Extract the (X, Y) coordinate from the center of the cell holding the provided text.  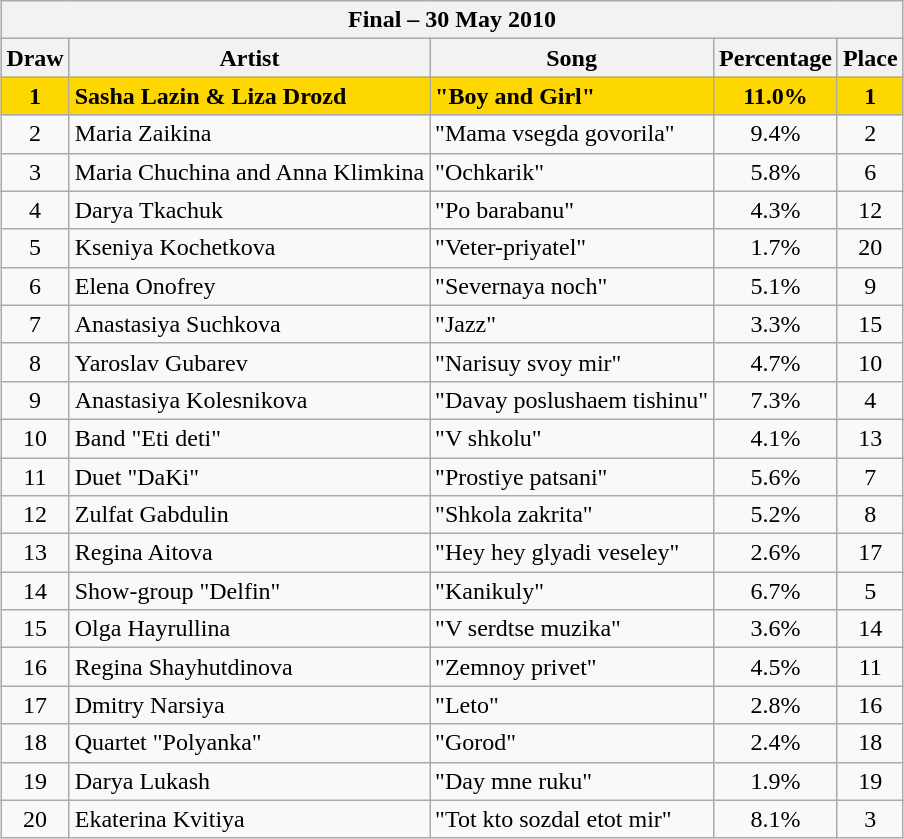
Regina Shayhutdinova (249, 667)
Dmitry Narsiya (249, 705)
Olga Hayrullina (249, 629)
4.5% (776, 667)
"Severnaya noch" (572, 286)
7.3% (776, 400)
"Zemnoy privet" (572, 667)
"V serdtse muzika" (572, 629)
4.1% (776, 438)
Duet "DaKi" (249, 477)
Quartet "Polyanka" (249, 743)
4.3% (776, 210)
Darya Lukash (249, 781)
Artist (249, 58)
"Shkola zakrita" (572, 515)
Draw (35, 58)
4.7% (776, 362)
"Veter-priyatel" (572, 248)
Elena Onofrey (249, 286)
5.6% (776, 477)
Anastasiya Suchkova (249, 324)
Maria Chuchina and Anna Klimkina (249, 172)
"Ochkarik" (572, 172)
Darya Tkachuk (249, 210)
2.4% (776, 743)
Maria Zaikina (249, 134)
5.8% (776, 172)
"Narisuy svoy mir" (572, 362)
"Jazz" (572, 324)
"Prostiye patsani" (572, 477)
1.9% (776, 781)
"V shkolu" (572, 438)
Percentage (776, 58)
"Kanikuly" (572, 591)
Anastasiya Kolesnikova (249, 400)
Ekaterina Kvitiya (249, 819)
Sasha Lazin & Liza Drozd (249, 96)
Zulfat Gabdulin (249, 515)
2.8% (776, 705)
"Po barabanu" (572, 210)
11.0% (776, 96)
Regina Aitova (249, 553)
Song (572, 58)
"Leto" (572, 705)
1.7% (776, 248)
"Day mne ruku" (572, 781)
9.4% (776, 134)
Yaroslav Gubarev (249, 362)
8.1% (776, 819)
"Mama vsegda govorila" (572, 134)
5.1% (776, 286)
5.2% (776, 515)
Place (870, 58)
Band "Eti deti" (249, 438)
Kseniya Kochetkova (249, 248)
Show-group "Delfin" (249, 591)
"Boy and Girl" (572, 96)
3.3% (776, 324)
"Hey hey glyadi veseley" (572, 553)
"Davay poslushaem tishinu" (572, 400)
Final – 30 May 2010 (452, 20)
"Gorod" (572, 743)
2.6% (776, 553)
6.7% (776, 591)
"Tot kto sozdal etot mir" (572, 819)
3.6% (776, 629)
